Return [X, Y] of the center of cell containing provided text 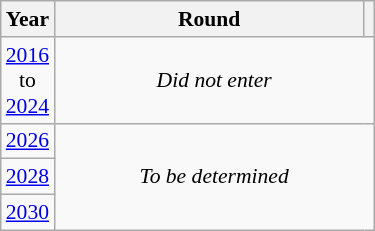
Round [209, 19]
To be determined [214, 176]
2030 [28, 213]
Year [28, 19]
2028 [28, 177]
2026 [28, 141]
Did not enter [214, 80]
2016to2024 [28, 80]
